Extract the (X, Y) coordinate from the center of the cell holding the provided text.  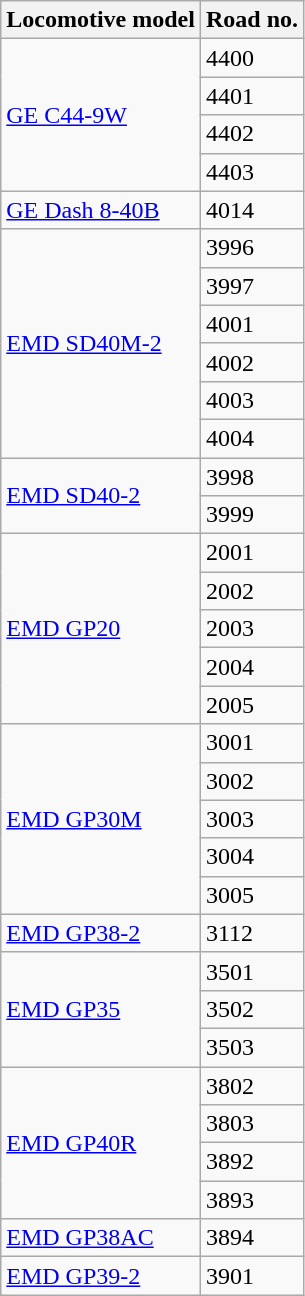
2005 (252, 705)
3893 (252, 1200)
4002 (252, 362)
GE Dash 8-40B (101, 210)
EMD GP38AC (101, 1238)
3002 (252, 781)
3003 (252, 819)
4001 (252, 324)
GE C44-9W (101, 115)
2004 (252, 667)
3004 (252, 857)
4402 (252, 134)
3502 (252, 1009)
EMD GP39-2 (101, 1276)
3503 (252, 1047)
3999 (252, 515)
3802 (252, 1085)
EMD GP40R (101, 1142)
EMD GP30M (101, 819)
3803 (252, 1124)
EMD GP35 (101, 1009)
4004 (252, 438)
4401 (252, 96)
EMD GP38-2 (101, 933)
3998 (252, 477)
3501 (252, 971)
3892 (252, 1162)
2003 (252, 629)
2002 (252, 591)
EMD SD40M-2 (101, 343)
EMD SD40-2 (101, 496)
EMD GP20 (101, 629)
3005 (252, 895)
3901 (252, 1276)
3894 (252, 1238)
4403 (252, 172)
2001 (252, 553)
3996 (252, 248)
3997 (252, 286)
Locomotive model (101, 20)
3112 (252, 933)
4003 (252, 400)
4014 (252, 210)
3001 (252, 743)
4400 (252, 58)
Road no. (252, 20)
